Extract the [X, Y] coordinate from the center of the cell holding the provided text.  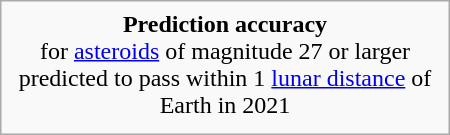
Prediction accuracy for asteroids of magnitude 27 or larger predicted to pass within 1 lunar distance of Earth in 2021 [224, 64]
